Identify which cell holds the provided text, then report its [x, y] central coordinate. 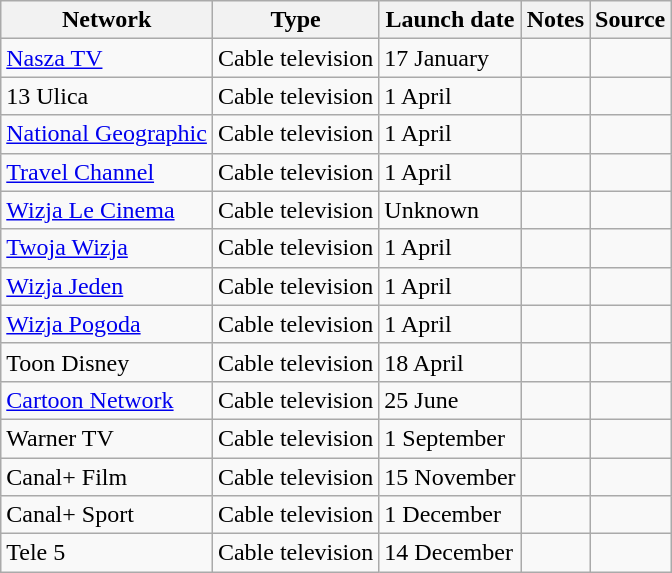
Network [107, 20]
25 June [450, 400]
Launch date [450, 20]
14 December [450, 553]
Source [630, 20]
Tele 5 [107, 553]
Toon Disney [107, 362]
Warner TV [107, 438]
Wizja Le Cinema [107, 210]
Unknown [450, 210]
Canal+ Film [107, 477]
Travel Channel [107, 172]
Type [295, 20]
18 April [450, 362]
1 September [450, 438]
13 Ulica [107, 96]
17 January [450, 58]
Twoja Wizja [107, 248]
Canal+ Sport [107, 515]
Wizja Pogoda [107, 324]
15 November [450, 477]
1 December [450, 515]
Notes [555, 20]
Cartoon Network [107, 400]
Nasza TV [107, 58]
National Geographic [107, 134]
Wizja Jeden [107, 286]
